Detect which cell encompasses the target text, then output its (x, y) center coordinate. 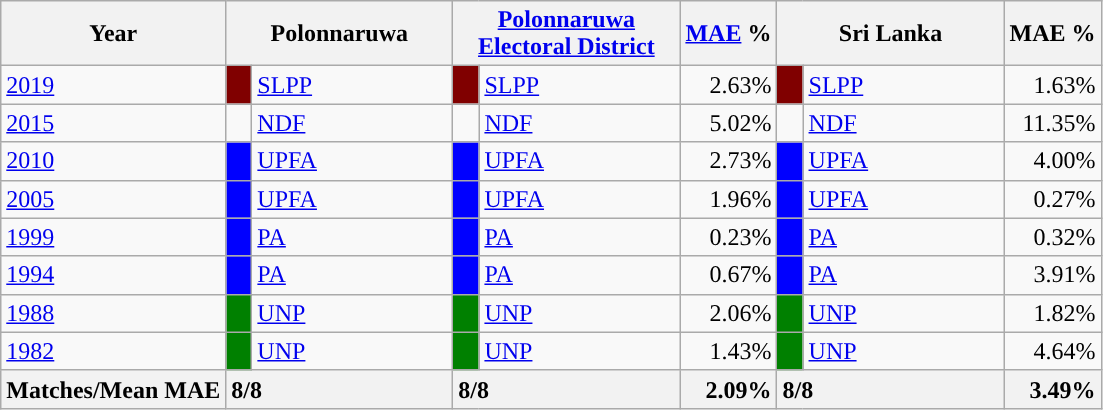
Polonnaruwa Electoral District (566, 34)
0.67% (728, 275)
2005 (114, 199)
11.35% (1052, 123)
2.06% (728, 313)
2.73% (728, 161)
1.43% (728, 351)
4.00% (1052, 161)
2010 (114, 161)
Polonnaruwa (340, 34)
Year (114, 34)
1988 (114, 313)
1.63% (1052, 85)
2015 (114, 123)
0.27% (1052, 199)
1982 (114, 351)
Matches/Mean MAE (114, 389)
1994 (114, 275)
1999 (114, 237)
2.09% (728, 389)
3.91% (1052, 275)
0.23% (728, 237)
0.32% (1052, 237)
4.64% (1052, 351)
Sri Lanka (890, 34)
3.49% (1052, 389)
2019 (114, 85)
5.02% (728, 123)
1.82% (1052, 313)
1.96% (728, 199)
2.63% (728, 85)
